Determine the [x, y] coordinate at the center of the cell enclosing the given text.  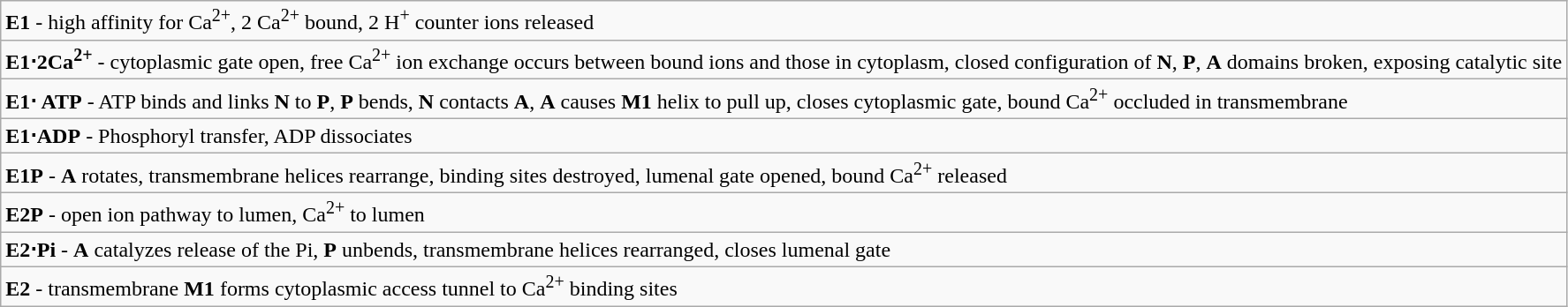
E2 - transmembrane M1 forms cytoplasmic access tunnel to Ca2+ binding sites [784, 288]
E1 - high affinity for Ca2+, 2 Ca2+ bound, 2 H+ counter ions released [784, 21]
E1⋅ADP - Phosphoryl transfer, ADP dissociates [784, 136]
E2⋅Pi - A catalyzes release of the Pi, P unbends, transmembrane helices rearranged, closes lumenal gate [784, 250]
E2P - open ion pathway to lumen, Ca2+ to lumen [784, 213]
E1P - A rotates, transmembrane helices rearrange, binding sites destroyed, lumenal gate opened, bound Ca2+ released [784, 173]
